Return the (x, y) coordinate for the center point of the cell that contains the specified text.  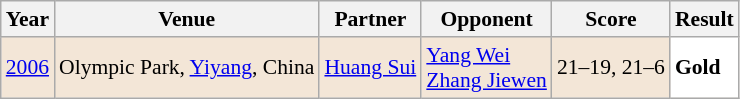
2006 (28, 68)
Gold (704, 68)
Olympic Park, Yiyang, China (186, 68)
Huang Sui (370, 68)
Partner (370, 19)
Year (28, 19)
Score (611, 19)
Result (704, 19)
21–19, 21–6 (611, 68)
Venue (186, 19)
Opponent (486, 19)
Yang Wei Zhang Jiewen (486, 68)
